Identify which cell holds the provided text, then report its [x, y] central coordinate. 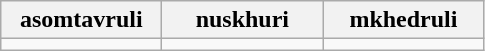
nuskhuri [242, 20]
mkhedruli [404, 20]
asomtavruli [82, 20]
